Find where the given text appears and provide that cell's center as [x, y] coordinate. 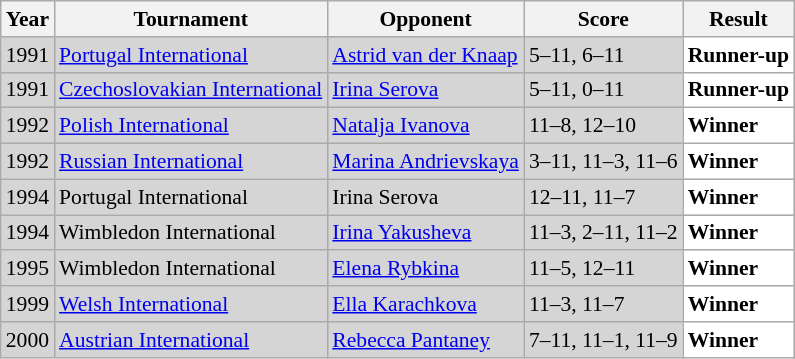
Score [604, 19]
5–11, 0–11 [604, 90]
Astrid van der Knaap [426, 55]
11–3, 2–11, 11–2 [604, 233]
1995 [28, 269]
2000 [28, 340]
Marina Andrievskaya [426, 162]
Year [28, 19]
Opponent [426, 19]
Czechoslovakian International [190, 90]
Ella Karachkova [426, 304]
Result [738, 19]
Elena Rybkina [426, 269]
Irina Yakusheva [426, 233]
Tournament [190, 19]
7–11, 11–1, 11–9 [604, 340]
Welsh International [190, 304]
Polish International [190, 126]
Russian International [190, 162]
12–11, 11–7 [604, 197]
11–5, 12–11 [604, 269]
Austrian International [190, 340]
3–11, 11–3, 11–6 [604, 162]
Natalja Ivanova [426, 126]
1999 [28, 304]
11–8, 12–10 [604, 126]
Rebecca Pantaney [426, 340]
5–11, 6–11 [604, 55]
11–3, 11–7 [604, 304]
